Scan for the cell matching the given text and deliver its (x, y) coordinate at center. 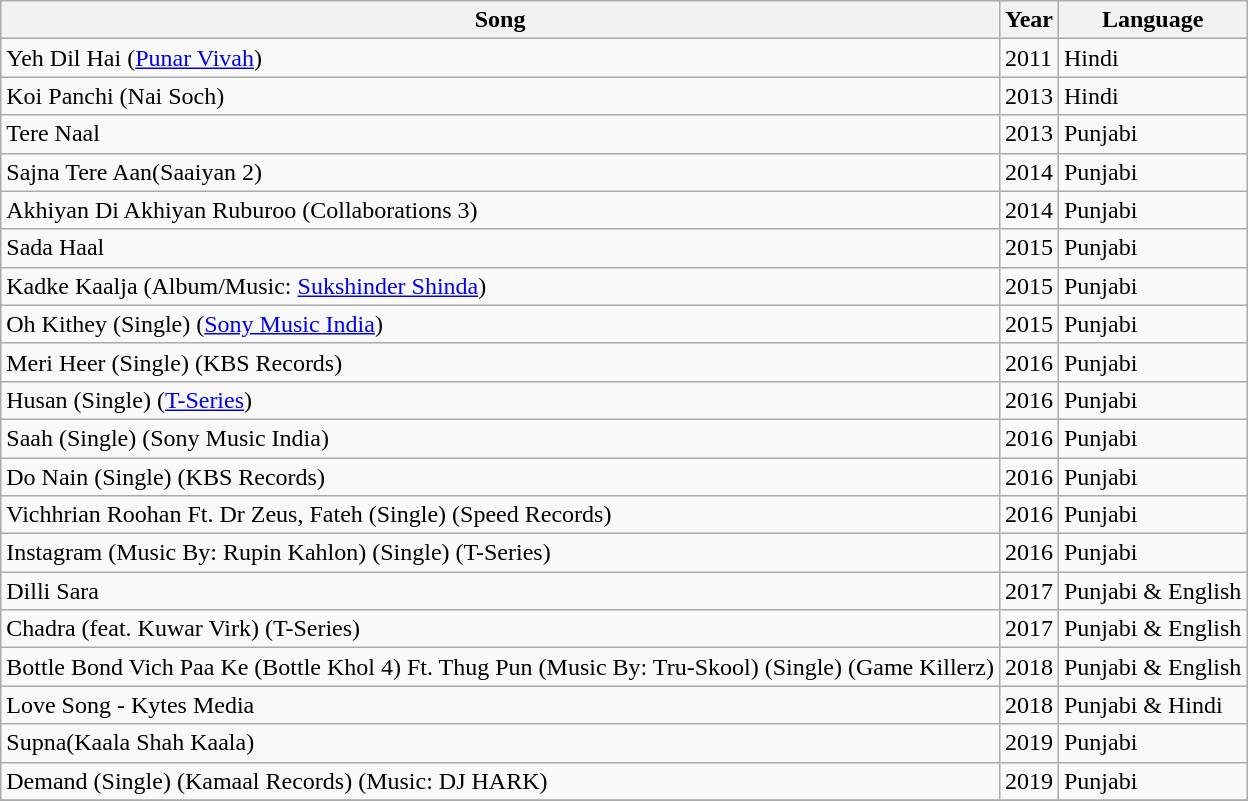
Supna(Kaala Shah Kaala) (500, 743)
Punjabi & Hindi (1152, 705)
Tere Naal (500, 134)
Akhiyan Di Akhiyan Ruburoo (Collaborations 3) (500, 210)
Dilli Sara (500, 591)
Sada Haal (500, 248)
Oh Kithey (Single) (Sony Music India) (500, 324)
Yeh Dil Hai (Punar Vivah) (500, 58)
Love Song - Kytes Media (500, 705)
Demand (Single) (Kamaal Records) (Music: DJ HARK) (500, 781)
Husan (Single) (T-Series) (500, 400)
Koi Panchi (Nai Soch) (500, 96)
Saah (Single) (Sony Music India) (500, 438)
Meri Heer (Single) (KBS Records) (500, 362)
Chadra (feat. Kuwar Virk) (T-Series) (500, 629)
Song (500, 20)
Vichhrian Roohan Ft. Dr Zeus, Fateh (Single) (Speed Records) (500, 515)
Do Nain (Single) (KBS Records) (500, 477)
2011 (1028, 58)
Language (1152, 20)
Kadke Kaalja (Album/Music: Sukshinder Shinda) (500, 286)
Bottle Bond Vich Paa Ke (Bottle Khol 4) Ft. Thug Pun (Music By: Tru-Skool) (Single) (Game Killerz) (500, 667)
Sajna Tere Aan(Saaiyan 2) (500, 172)
Year (1028, 20)
Instagram (Music By: Rupin Kahlon) (Single) (T-Series) (500, 553)
